Output the (X, Y) coordinate of the center of the cell containing the given text.  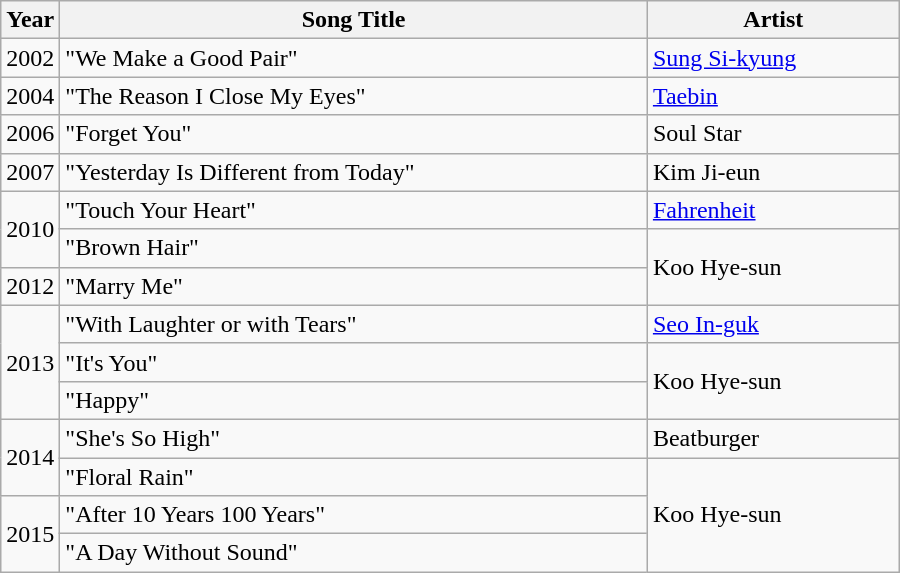
Song Title (354, 20)
2007 (30, 172)
"Touch Your Heart" (354, 210)
"We Make a Good Pair" (354, 58)
"She's So High" (354, 438)
"Forget You" (354, 134)
"After 10 Years 100 Years" (354, 515)
Taebin (773, 96)
Beatburger (773, 438)
2006 (30, 134)
Seo In-guk (773, 324)
Fahrenheit (773, 210)
2004 (30, 96)
"Happy" (354, 400)
"A Day Without Sound" (354, 553)
2002 (30, 58)
Year (30, 20)
Soul Star (773, 134)
"With Laughter or with Tears" (354, 324)
"Floral Rain" (354, 477)
2010 (30, 229)
Artist (773, 20)
Sung Si-kyung (773, 58)
"Marry Me" (354, 286)
"Yesterday Is Different from Today" (354, 172)
2012 (30, 286)
2013 (30, 362)
"The Reason I Close My Eyes" (354, 96)
Kim Ji-eun (773, 172)
2015 (30, 534)
"It's You" (354, 362)
2014 (30, 457)
"Brown Hair" (354, 248)
